Output the (x, y) coordinate of the center of the cell containing the given text.  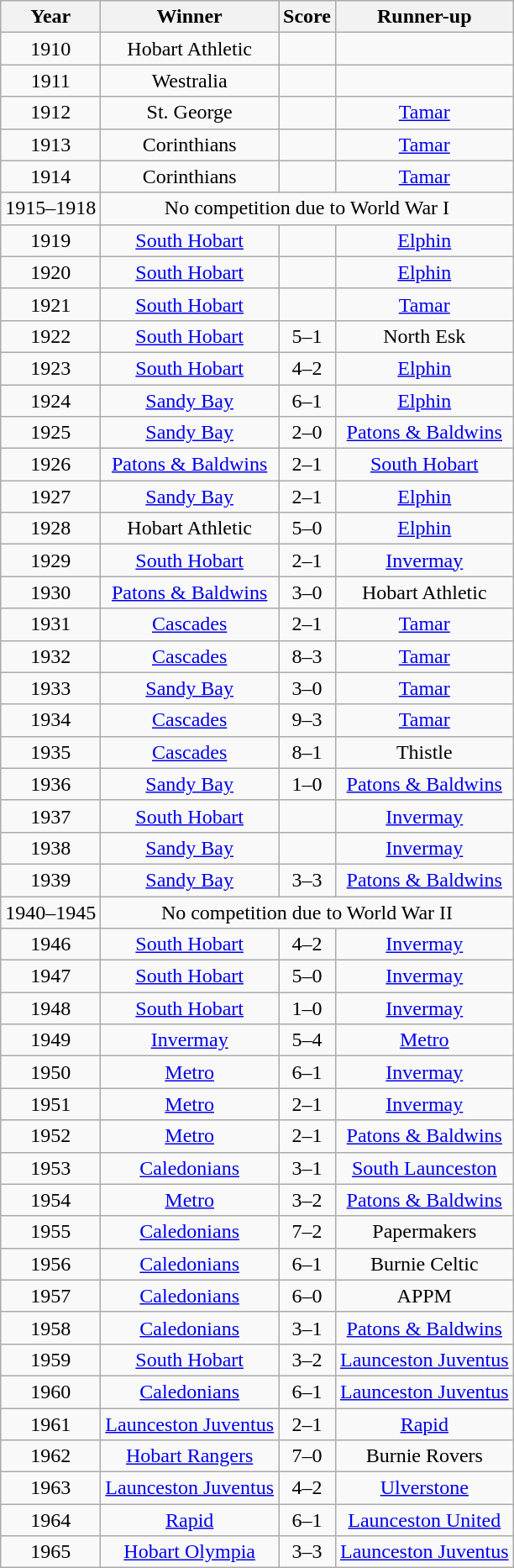
1935 (50, 752)
6–0 (307, 1296)
1949 (50, 1040)
North Esk (424, 336)
1937 (50, 816)
1950 (50, 1072)
1930 (50, 592)
1948 (50, 1008)
1912 (50, 113)
1959 (50, 1360)
Ulverstone (424, 1488)
1913 (50, 145)
1929 (50, 560)
1923 (50, 368)
1936 (50, 784)
7–2 (307, 1232)
5–1 (307, 336)
1957 (50, 1296)
1965 (50, 1552)
Hobart Rangers (190, 1456)
1926 (50, 465)
1954 (50, 1200)
1920 (50, 272)
Score (307, 17)
1922 (50, 336)
No competition due to World War II (307, 912)
St. George (190, 113)
Runner-up (424, 17)
South Launceston (424, 1168)
1953 (50, 1168)
1952 (50, 1136)
1910 (50, 49)
1946 (50, 944)
2–0 (307, 433)
1964 (50, 1520)
1919 (50, 240)
8–3 (307, 656)
1911 (50, 81)
1940–1945 (50, 912)
1962 (50, 1456)
1960 (50, 1392)
1928 (50, 529)
1921 (50, 304)
8–1 (307, 752)
Thistle (424, 752)
1915–1918 (50, 208)
1955 (50, 1232)
1958 (50, 1328)
Hobart Olympia (190, 1552)
1961 (50, 1424)
1933 (50, 688)
1951 (50, 1104)
Burnie Celtic (424, 1264)
1927 (50, 497)
Burnie Rovers (424, 1456)
Westralia (190, 81)
5–4 (307, 1040)
9–3 (307, 720)
1956 (50, 1264)
No competition due to World War I (307, 208)
7–0 (307, 1456)
Papermakers (424, 1232)
1931 (50, 624)
1914 (50, 176)
1963 (50, 1488)
1934 (50, 720)
1925 (50, 433)
Year (50, 17)
APPM (424, 1296)
1947 (50, 976)
1938 (50, 848)
1924 (50, 401)
1939 (50, 880)
1932 (50, 656)
Winner (190, 17)
Launceston United (424, 1520)
